Identify which cell holds the provided text, then report its (x, y) central coordinate. 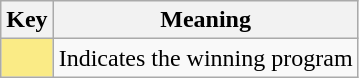
Indicates the winning program (206, 58)
Key (27, 20)
Meaning (206, 20)
